Pinpoint the cell where the given text exists, returning its [X, Y] midpoint coordinate. 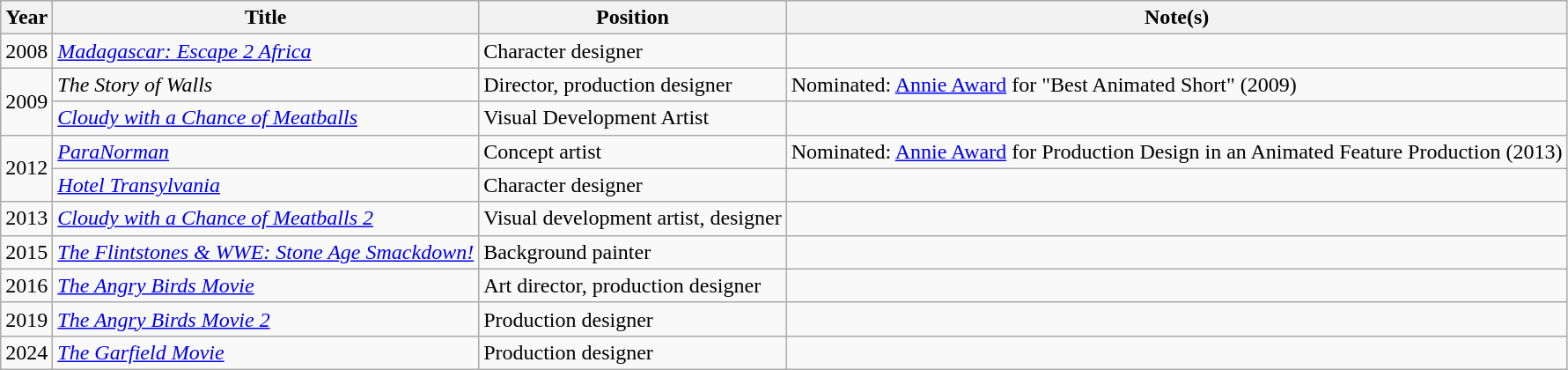
Title [266, 18]
2013 [26, 218]
Visual Development Artist [633, 118]
2024 [26, 352]
2012 [26, 168]
Cloudy with a Chance of Meatballs 2 [266, 218]
2009 [26, 101]
The Story of Walls [266, 85]
Concept artist [633, 152]
2019 [26, 319]
Year [26, 18]
Nominated: Annie Award for Production Design in an Animated Feature Production (2013) [1176, 152]
The Angry Birds Movie 2 [266, 319]
Hotel Transylvania [266, 185]
Madagascar: Escape 2 Africa [266, 51]
The Flintstones & WWE: Stone Age Smackdown! [266, 252]
2015 [26, 252]
Nominated: Annie Award for "Best Animated Short" (2009) [1176, 85]
ParaNorman [266, 152]
Position [633, 18]
The Angry Birds Movie [266, 285]
2016 [26, 285]
The Garfield Movie [266, 352]
Cloudy with a Chance of Meatballs [266, 118]
Background painter [633, 252]
2008 [26, 51]
Visual development artist, designer [633, 218]
Director, production designer [633, 85]
Note(s) [1176, 18]
Art director, production designer [633, 285]
